Locate the cell with the specified text and output its [X, Y] center coordinate. 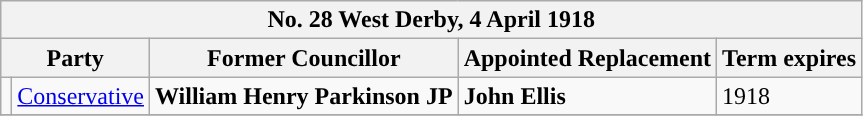
Appointed Replacement [587, 58]
John Ellis [587, 96]
1918 [790, 96]
Conservative [81, 96]
No. 28 West Derby, 4 April 1918 [432, 20]
Term expires [790, 58]
Former Councillor [304, 58]
William Henry Parkinson JP [304, 96]
Party [76, 58]
